Pinpoint the cell where the given text exists, returning its (X, Y) midpoint coordinate. 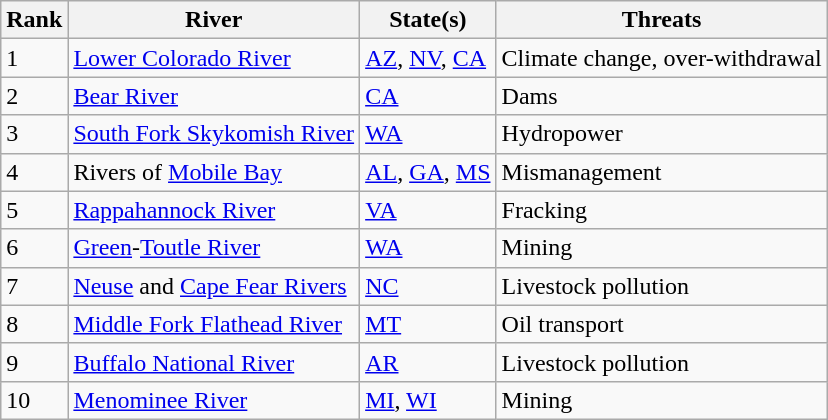
Bear River (214, 96)
2 (34, 96)
Middle Fork Flathead River (214, 324)
1 (34, 58)
Oil transport (662, 324)
Hydropower (662, 134)
NC (428, 286)
AL, GA, MS (428, 172)
Mismanagement (662, 172)
6 (34, 248)
VA (428, 210)
Climate change, over-withdrawal (662, 58)
5 (34, 210)
8 (34, 324)
Rank (34, 20)
AR (428, 362)
Dams (662, 96)
9 (34, 362)
Green-Toutle River (214, 248)
Fracking (662, 210)
Rivers of Mobile Bay (214, 172)
River (214, 20)
Menominee River (214, 400)
4 (34, 172)
State(s) (428, 20)
Buffalo National River (214, 362)
MT (428, 324)
3 (34, 134)
AZ, NV, CA (428, 58)
Threats (662, 20)
7 (34, 286)
South Fork Skykomish River (214, 134)
Rappahannock River (214, 210)
CA (428, 96)
MI, WI (428, 400)
Neuse and Cape Fear Rivers (214, 286)
Lower Colorado River (214, 58)
10 (34, 400)
